Search for the cell housing the specified text and yield its [X, Y] center coordinate. 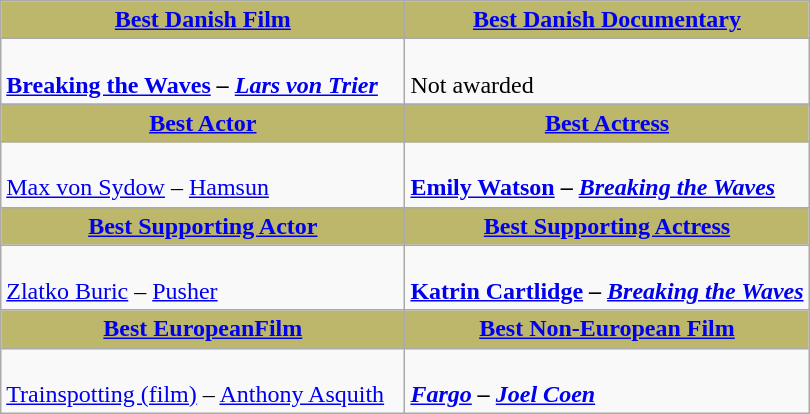
Best Actor [203, 123]
Best Danish Film [203, 20]
Best Non-European Film [607, 329]
Best Actress [607, 123]
Katrin Cartlidge – Breaking the Waves [607, 278]
Best Supporting Actress [607, 226]
Fargo – Joel Coen [607, 380]
Best Supporting Actor [203, 226]
Best EuropeanFilm [203, 329]
Not awarded [607, 72]
Trainspotting (film) – Anthony Asquith [203, 380]
Max von Sydow – Hamsun [203, 174]
Breaking the Waves – Lars von Trier [203, 72]
Zlatko Buric – Pusher [203, 278]
Emily Watson – Breaking the Waves [607, 174]
Best Danish Documentary [607, 20]
